Identify which cell holds the provided text, then report its [X, Y] central coordinate. 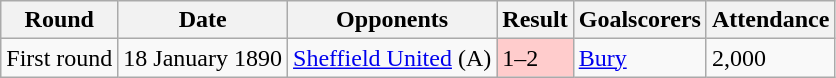
Round [60, 20]
Bury [640, 58]
Opponents [392, 20]
1–2 [535, 58]
Goalscorers [640, 20]
First round [60, 58]
18 January 1890 [203, 58]
Result [535, 20]
Attendance [770, 20]
2,000 [770, 58]
Date [203, 20]
Sheffield United (A) [392, 58]
